Detect which cell encompasses the target text, then output its [X, Y] center coordinate. 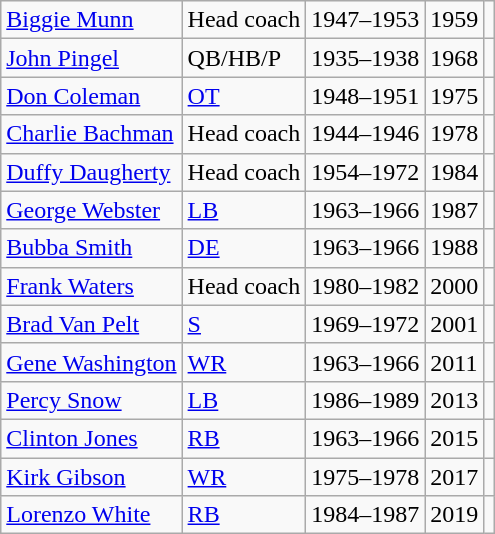
QB/HB/P [244, 58]
Biggie Munn [92, 20]
Frank Waters [92, 286]
1987 [454, 210]
2019 [454, 515]
2000 [454, 286]
1948–1951 [366, 96]
Duffy Daugherty [92, 172]
1959 [454, 20]
1988 [454, 248]
1984–1987 [366, 515]
Clinton Jones [92, 438]
Kirk Gibson [92, 477]
2017 [454, 477]
1980–1982 [366, 286]
1975–1978 [366, 477]
1968 [454, 58]
DE [244, 248]
Bubba Smith [92, 248]
Brad Van Pelt [92, 324]
Lorenzo White [92, 515]
1944–1946 [366, 134]
Don Coleman [92, 96]
1947–1953 [366, 20]
S [244, 324]
2001 [454, 324]
Charlie Bachman [92, 134]
2015 [454, 438]
2013 [454, 400]
Percy Snow [92, 400]
1975 [454, 96]
2011 [454, 362]
George Webster [92, 210]
John Pingel [92, 58]
1935–1938 [366, 58]
1954–1972 [366, 172]
1984 [454, 172]
OT [244, 96]
1986–1989 [366, 400]
1969–1972 [366, 324]
Gene Washington [92, 362]
1978 [454, 134]
